Provide the [X, Y] coordinate of the cell's center where the given text is located.  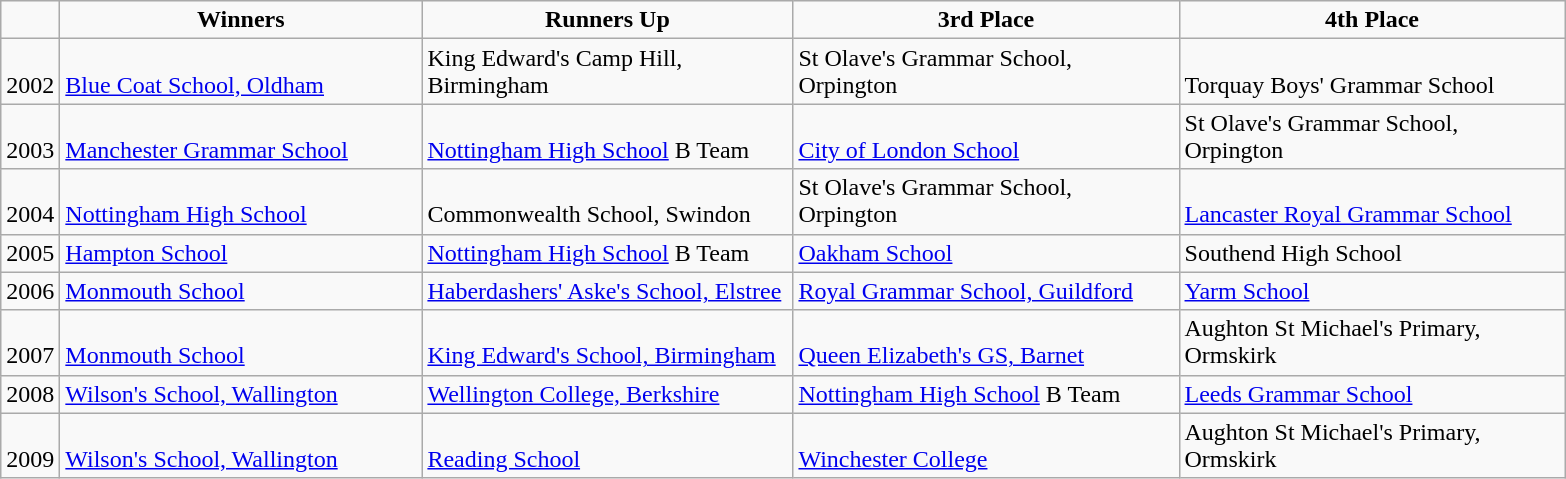
2002 [30, 72]
3rd Place [986, 20]
2008 [30, 394]
2007 [30, 342]
Yarm School [1372, 291]
Manchester Grammar School [241, 136]
Winners [241, 20]
King Edward's School, Birmingham [608, 342]
Reading School [608, 446]
City of London School [986, 136]
4th Place [1372, 20]
Oakham School [986, 253]
Southend High School [1372, 253]
Hampton School [241, 253]
Torquay Boys' Grammar School [1372, 72]
Runners Up [608, 20]
2004 [30, 202]
Nottingham High School [241, 202]
Lancaster Royal Grammar School [1372, 202]
Haberdashers' Aske's School, Elstree [608, 291]
2005 [30, 253]
King Edward's Camp Hill, Birmingham [608, 72]
Queen Elizabeth's GS, Barnet [986, 342]
2003 [30, 136]
Blue Coat School, Oldham [241, 72]
2006 [30, 291]
2009 [30, 446]
Leeds Grammar School [1372, 394]
Commonwealth School, Swindon [608, 202]
Royal Grammar School, Guildford [986, 291]
Wellington College, Berkshire [608, 394]
Winchester College [986, 446]
